Provide the [x, y] coordinate of the cell's center where the given text is located.  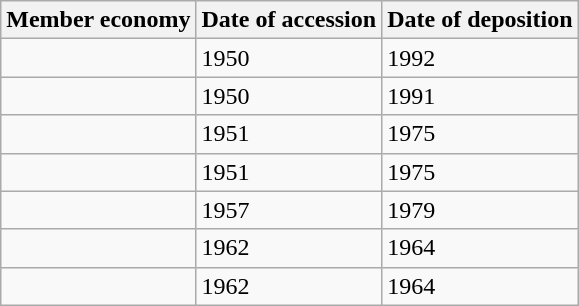
1957 [289, 210]
Member economy [98, 20]
1991 [480, 96]
Date of deposition [480, 20]
1979 [480, 210]
1992 [480, 58]
Date of accession [289, 20]
